Return (X, Y) of the center of cell containing provided text 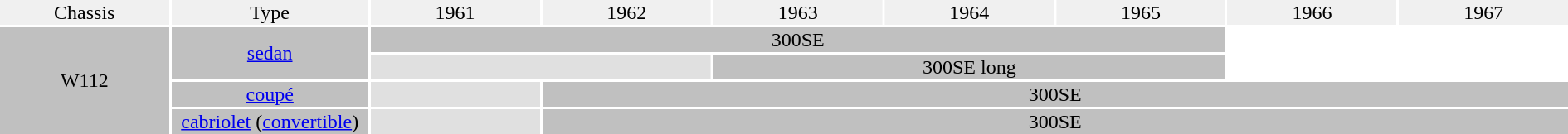
coupé (270, 94)
300SE long (969, 67)
1963 (798, 12)
1962 (626, 12)
1964 (970, 12)
cabriolet (convertible) (270, 122)
Chassis (85, 12)
1965 (1141, 12)
sedan (270, 53)
Type (270, 12)
1967 (1483, 12)
1961 (455, 12)
1966 (1312, 12)
W112 (85, 81)
